Search for the cell housing the specified text and yield its (x, y) center coordinate. 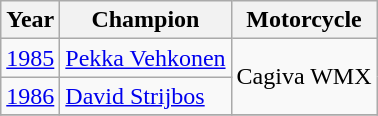
1985 (30, 58)
Cagiva WMX (304, 77)
Pekka Vehkonen (146, 58)
Champion (146, 20)
Year (30, 20)
Motorcycle (304, 20)
1986 (30, 96)
David Strijbos (146, 96)
